From the cell containing the given text, extract its center point as [X, Y] coordinate. 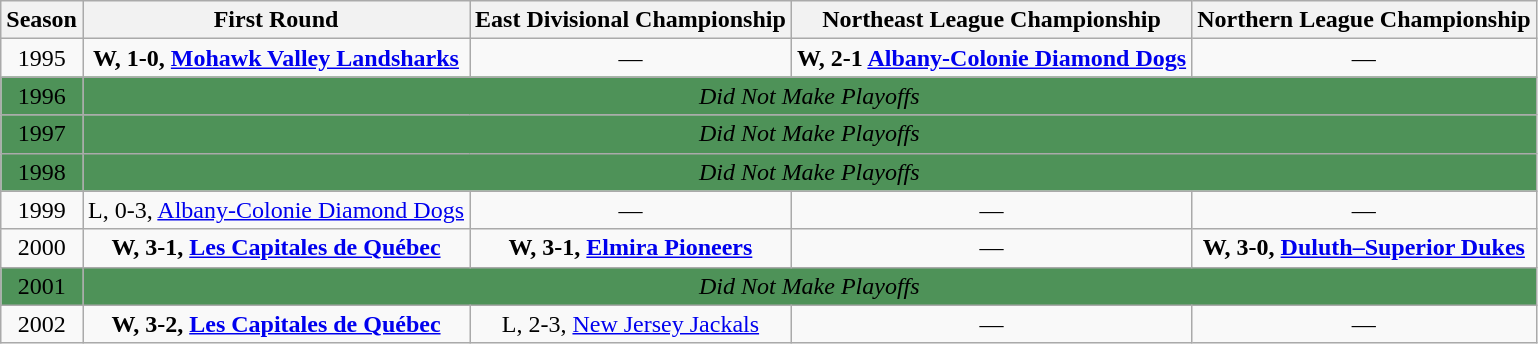
W, 2-1 Albany-Colonie Diamond Dogs [991, 58]
Northeast League Championship [991, 20]
W, 3-2, Les Capitales de Québec [276, 324]
L, 0-3, Albany-Colonie Diamond Dogs [276, 210]
W, 3-1, Les Capitales de Québec [276, 248]
Season [42, 20]
1998 [42, 172]
2001 [42, 286]
Northern League Championship [1364, 20]
W, 3-1, Elmira Pioneers [631, 248]
2000 [42, 248]
1996 [42, 96]
W, 3-0, Duluth–Superior Dukes [1364, 248]
First Round [276, 20]
W, 1-0, Mohawk Valley Landsharks [276, 58]
L, 2-3, New Jersey Jackals [631, 324]
1995 [42, 58]
East Divisional Championship [631, 20]
1999 [42, 210]
1997 [42, 134]
2002 [42, 324]
